For the text-containing cell, return its midpoint in [X, Y] coordinate format. 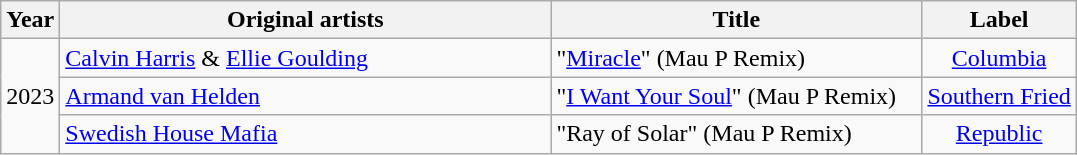
Swedish House Mafia [306, 134]
Columbia [999, 58]
Armand van Helden [306, 96]
"Ray of Solar" (Mau P Remix) [736, 134]
Title [736, 20]
"I Want Your Soul" (Mau P Remix) [736, 96]
"Miracle" (Mau P Remix) [736, 58]
Label [999, 20]
Republic [999, 134]
Calvin Harris & Ellie Goulding [306, 58]
Year [30, 20]
Southern Fried [999, 96]
Original artists [306, 20]
2023 [30, 96]
